Scan for the cell matching the given text and deliver its [X, Y] coordinate at center. 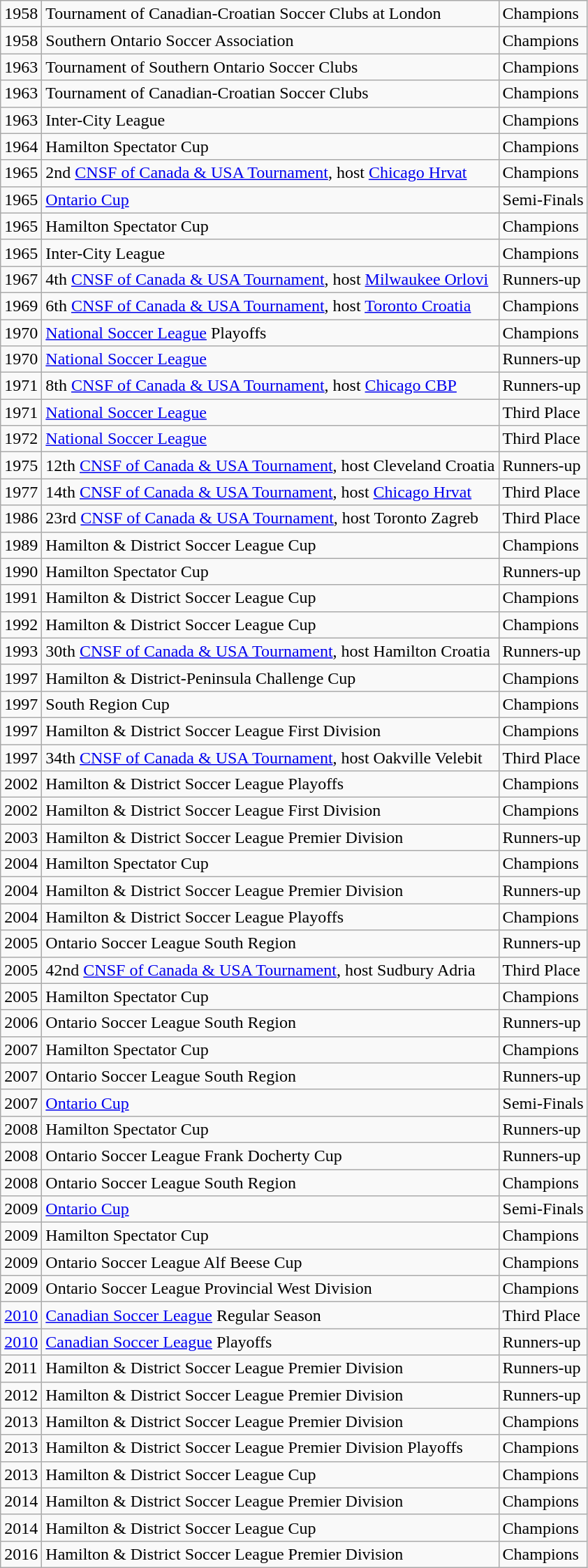
1989 [21, 545]
National Soccer League Playoffs [270, 333]
Ontario Soccer League Provincial West Division [270, 1289]
1993 [21, 651]
6th CNSF of Canada & USA Tournament, host Toronto Croatia [270, 306]
2012 [21, 1395]
14th CNSF of Canada & USA Tournament, host Chicago Hrvat [270, 492]
1992 [21, 625]
23rd CNSF of Canada & USA Tournament, host Toronto Zagreb [270, 518]
1969 [21, 306]
2006 [21, 1023]
Tournament of Southern Ontario Soccer Clubs [270, 67]
Canadian Soccer League Regular Season [270, 1315]
4th CNSF of Canada & USA Tournament, host Milwaukee Orlovi [270, 279]
Hamilton & District Soccer League Premier Division Playoffs [270, 1448]
2016 [21, 1554]
8th CNSF of Canada & USA Tournament, host Chicago CBP [270, 386]
1975 [21, 465]
12th CNSF of Canada & USA Tournament, host Cleveland Croatia [270, 465]
Tournament of Canadian-Croatian Soccer Clubs at London [270, 14]
42nd CNSF of Canada & USA Tournament, host Sudbury Adria [270, 970]
South Region Cup [270, 704]
1964 [21, 147]
1986 [21, 518]
Tournament of Canadian-Croatian Soccer Clubs [270, 94]
Southern Ontario Soccer Association [270, 40]
1977 [21, 492]
1991 [21, 598]
34th CNSF of Canada & USA Tournament, host Oakville Velebit [270, 757]
Ontario Soccer League Alf Beese Cup [270, 1262]
2011 [21, 1368]
Canadian Soccer League Playoffs [270, 1342]
30th CNSF of Canada & USA Tournament, host Hamilton Croatia [270, 651]
Ontario Soccer League Frank Docherty Cup [270, 1156]
Hamilton & District-Peninsula Challenge Cup [270, 678]
1967 [21, 279]
1990 [21, 572]
1972 [21, 439]
2003 [21, 837]
2nd CNSF of Canada & USA Tournament, host Chicago Hrvat [270, 173]
